Detect which cell encompasses the target text, then output its [x, y] center coordinate. 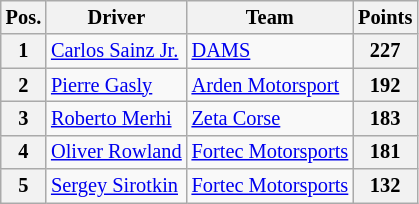
Roberto Merhi [116, 118]
DAMS [270, 51]
1 [24, 51]
227 [385, 51]
183 [385, 118]
Arden Motorsport [270, 85]
Points [385, 17]
192 [385, 85]
2 [24, 85]
Oliver Rowland [116, 152]
Driver [116, 17]
Carlos Sainz Jr. [116, 51]
132 [385, 186]
Team [270, 17]
Pierre Gasly [116, 85]
4 [24, 152]
Sergey Sirotkin [116, 186]
181 [385, 152]
Zeta Corse [270, 118]
3 [24, 118]
Pos. [24, 17]
5 [24, 186]
